From the cell containing the given text, extract its center point as [X, Y] coordinate. 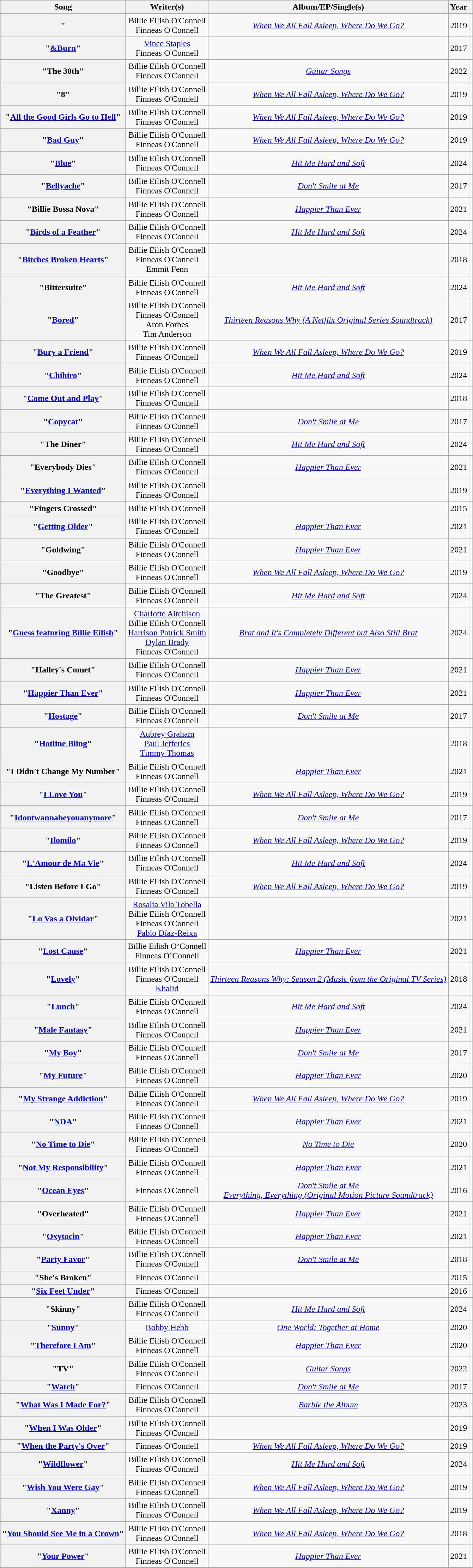
"I Didn't Change My Number" [63, 772]
"Guess featuring Billie Eilish" [63, 633]
"The Greatest" [63, 595]
"Ocean Eyes" [63, 1190]
"Not My Responsibility" [63, 1168]
"Lo Vas a Olvidar" [63, 918]
"Overheated" [63, 1214]
"Wildflower" [63, 1464]
"Your Power" [63, 1556]
"Sunny" [63, 1327]
"Bad Guy" [63, 140]
"NDA" [63, 1122]
"Bored" [63, 320]
"Idontwannabeyouanymore" [63, 818]
"Lost Cause" [63, 951]
Billie Eilish O'ConnellFinneas O'ConnellAron ForbesTim Anderson [167, 320]
Brat and It's Completely Different but Also Still Brat [328, 633]
"Ilomilo" [63, 840]
Thirteen Reasons Why (A Netflix Original Series Soundtrack) [328, 320]
2023 [459, 1405]
"Everybody Dies" [63, 467]
"Therefore I Am" [63, 1346]
"Fingers Crossed" [63, 508]
Billie Eilish O'Connell [167, 508]
"I Love You" [63, 794]
Aubrey GrahamPaul JefferiesTimmy Thomas [167, 744]
"When the Party's Over" [63, 1446]
"Getting Older" [63, 527]
"You Should See Me in a Crown" [63, 1533]
No Time to Die [328, 1144]
"Goldwing" [63, 549]
"Skinny" [63, 1309]
Song [63, 7]
"My Future" [63, 1075]
Billie Eilish O'ConnellFinneas O'ConnellKhalid [167, 979]
"Bury a Friend" [63, 352]
"Lunch" [63, 1007]
Barbie the Album [328, 1405]
"Come Out and Play" [63, 398]
"Goodbye" [63, 573]
"Everything I Wanted" [63, 490]
" [63, 25]
"The 30th" [63, 71]
"Blue" [63, 163]
"When I Was Older" [63, 1428]
"8" [63, 94]
One World: Together at Home [328, 1327]
"Bitches Broken Hearts" [63, 259]
Thirteen Reasons Why: Season 2 (Music from the Original TV Series) [328, 979]
"Listen Before I Go" [63, 886]
Don't Smile at MeEverything, Everything (Original Motion Picture Soundtrack) [328, 1190]
"Lovely" [63, 979]
"&Burn" [63, 48]
"Xanny" [63, 1510]
"L'Amour de Ma Vie" [63, 863]
"Watch" [63, 1387]
Bobby Hebb [167, 1327]
"Party Favor" [63, 1259]
"Birds of a Feather" [63, 232]
Year [459, 7]
Vince StaplesFinneas O'Connell [167, 48]
"What Was I Made For?" [63, 1405]
"Happier Than Ever" [63, 693]
Billie Eilish O’ConnellFinneas O’Connell [167, 951]
"My Strange Addiction" [63, 1099]
"Chihiro" [63, 376]
"Bellyache" [63, 186]
"TV" [63, 1368]
Charlotte Aitchison Billie Eilish O'Connell Harrison Patrick Smith Dylan Brady Finneas O'Connell [167, 633]
"All the Good Girls Go to Hell" [63, 117]
"No Time to Die" [63, 1144]
"The Diner" [63, 444]
"Male Fantasy" [63, 1029]
Rosalia Vila Tobella Billie Eilish O'Connell Finneas O'Connell Pablo Díaz-Reixa [167, 918]
"Hotline Bling" [63, 744]
"Copycat" [63, 421]
"Oxytocin" [63, 1236]
Writer(s) [167, 7]
Billie Eilish O'ConnellFinneas O'ConnellEmmit Fenn [167, 259]
"Billie Bossa Nova" [63, 209]
Album/EP/Single(s) [328, 7]
"My Boy" [63, 1053]
"Six Feet Under" [63, 1291]
"Hostage" [63, 716]
"Halley's Comet" [63, 670]
"She's Broken" [63, 1277]
"Wish You Were Gay" [63, 1488]
"Bittersuite" [63, 287]
